Identify which cell holds the provided text, then report its [x, y] central coordinate. 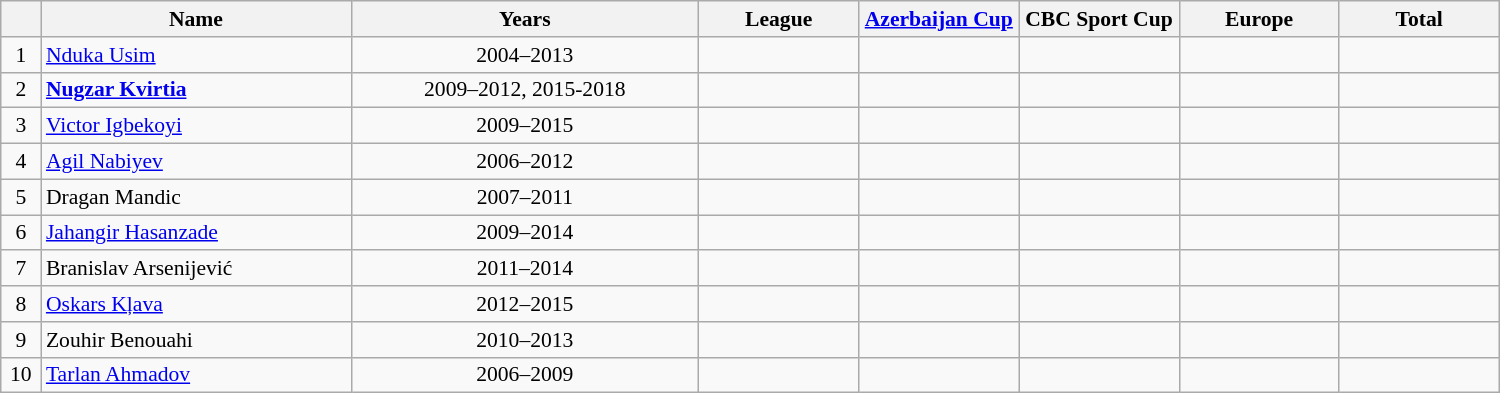
2004–2013 [525, 55]
7 [21, 269]
League [779, 19]
Europe [1259, 19]
6 [21, 233]
Nugzar Kvirtia [196, 90]
Azerbaijan Cup [939, 19]
2011–2014 [525, 269]
2009–2014 [525, 233]
Tarlan Ahmadov [196, 375]
Total [1419, 19]
9 [21, 340]
5 [21, 197]
3 [21, 126]
10 [21, 375]
4 [21, 162]
2007–2011 [525, 197]
Dragan Mandic [196, 197]
2012–2015 [525, 304]
1 [21, 55]
Agil Nabiyev [196, 162]
8 [21, 304]
Years [525, 19]
Branislav Arsenijević [196, 269]
Nduka Usim [196, 55]
Name [196, 19]
Zouhir Benouahi [196, 340]
CBC Sport Cup [1099, 19]
2009–2015 [525, 126]
Jahangir Hasanzade [196, 233]
2 [21, 90]
2010–2013 [525, 340]
Victor Igbekoyi [196, 126]
2006–2012 [525, 162]
Oskars Kļava [196, 304]
2009–2012, 2015-2018 [525, 90]
2006–2009 [525, 375]
